Search for the cell housing the specified text and yield its (x, y) center coordinate. 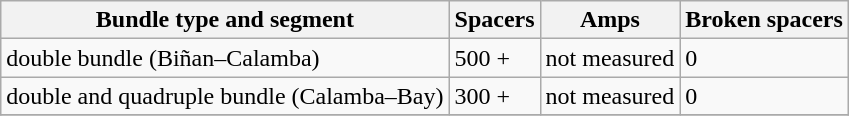
Bundle type and segment (225, 20)
500 + (494, 58)
double and quadruple bundle (Calamba–Bay) (225, 96)
300 + (494, 96)
Broken spacers (764, 20)
Spacers (494, 20)
double bundle (Biñan–Calamba) (225, 58)
Amps (610, 20)
